Extract the [x, y] coordinate from the center of the cell holding the provided text.  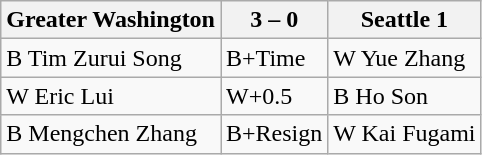
W+0.5 [274, 96]
B Mengchen Zhang [111, 134]
W Eric Lui [111, 96]
W Kai Fugami [404, 134]
W Yue Zhang [404, 58]
Seattle 1 [404, 20]
3 – 0 [274, 20]
B Ho Son [404, 96]
Greater Washington [111, 20]
B+Resign [274, 134]
B Tim Zurui Song [111, 58]
B+Time [274, 58]
